Determine the (x, y) coordinate at the center of the cell enclosing the given text.  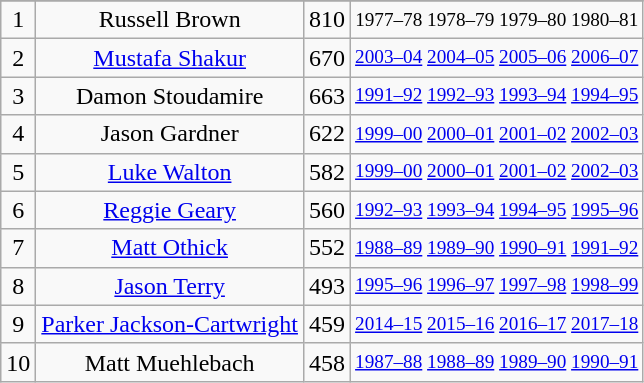
493 (326, 286)
1995–96 1996–97 1997–98 1998–99 (497, 286)
Russell Brown (170, 20)
1992–93 1993–94 1994–95 1995–96 (497, 210)
Matt Othick (170, 248)
Jason Gardner (170, 134)
1 (18, 20)
670 (326, 58)
Matt Muehlebach (170, 362)
Luke Walton (170, 172)
Damon Stoudamire (170, 96)
1977–78 1978–79 1979–80 1980–81 (497, 20)
1987–88 1988–89 1989–90 1990–91 (497, 362)
582 (326, 172)
552 (326, 248)
4 (18, 134)
810 (326, 20)
6 (18, 210)
2003–04 2004–05 2005–06 2006–07 (497, 58)
663 (326, 96)
Jason Terry (170, 286)
560 (326, 210)
10 (18, 362)
622 (326, 134)
7 (18, 248)
2014–15 2015–16 2016–17 2017–18 (497, 324)
Parker Jackson-Cartwright (170, 324)
1991–92 1992–93 1993–94 1994–95 (497, 96)
1988–89 1989–90 1990–91 1991–92 (497, 248)
2 (18, 58)
459 (326, 324)
Mustafa Shakur (170, 58)
9 (18, 324)
Reggie Geary (170, 210)
3 (18, 96)
458 (326, 362)
5 (18, 172)
8 (18, 286)
